Identify which cell holds the provided text, then report its (X, Y) central coordinate. 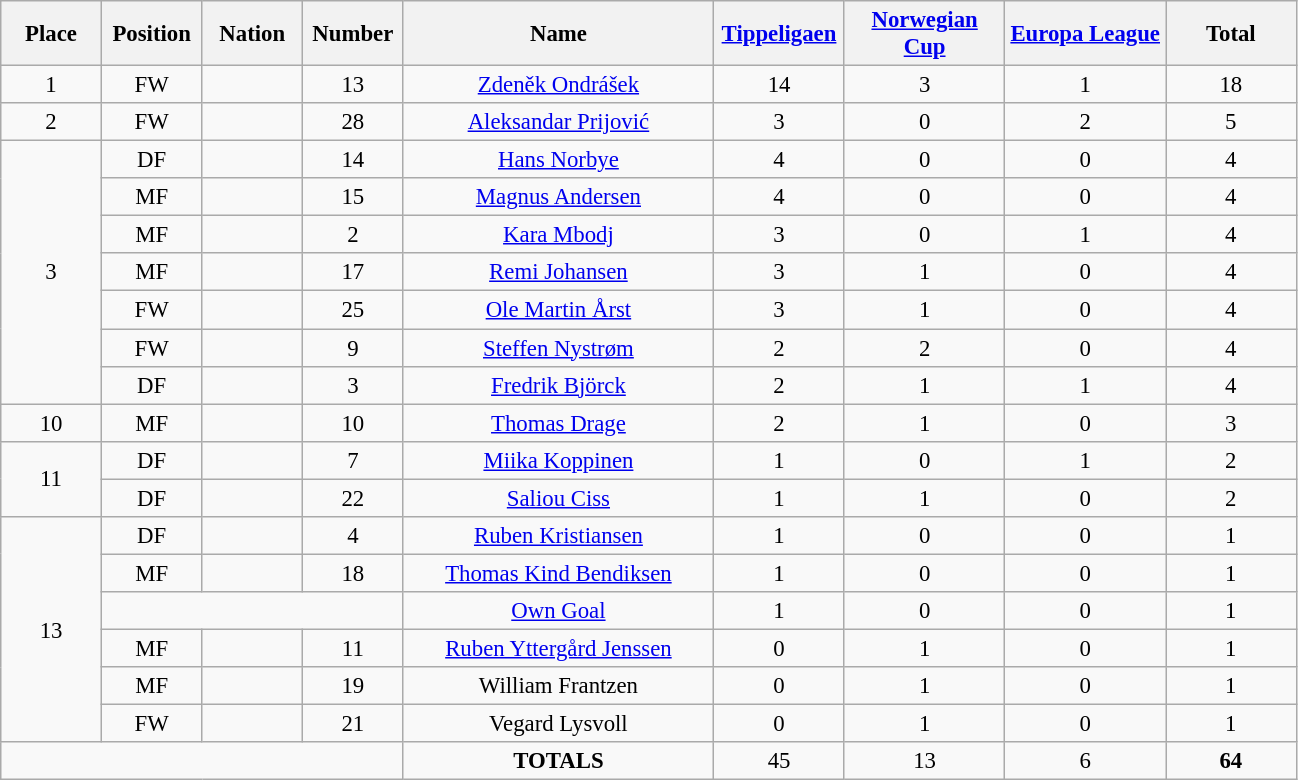
Norwegian Cup (924, 34)
Ole Martin Årst (558, 310)
Tippeligaen (780, 34)
7 (354, 460)
Europa League (1086, 34)
Ruben Yttergård Jenssen (558, 648)
TOTALS (558, 761)
Kara Mbodj (558, 235)
Aleksandar Prijović (558, 122)
Thomas Kind Bendiksen (558, 573)
45 (780, 761)
19 (354, 686)
Name (558, 34)
Nation (252, 34)
Miika Koppinen (558, 460)
Fredrik Björck (558, 385)
Position (152, 34)
9 (354, 348)
5 (1232, 122)
William Frantzen (558, 686)
Total (1232, 34)
17 (354, 273)
28 (354, 122)
Ruben Kristiansen (558, 536)
21 (354, 724)
Vegard Lysvoll (558, 724)
64 (1232, 761)
Magnus Andersen (558, 197)
Remi Johansen (558, 273)
Steffen Nystrøm (558, 348)
Own Goal (558, 611)
Place (52, 34)
15 (354, 197)
Number (354, 34)
Thomas Drage (558, 423)
Hans Norbye (558, 160)
6 (1086, 761)
Saliou Ciss (558, 498)
22 (354, 498)
25 (354, 310)
Zdeněk Ondrášek (558, 85)
